Pinpoint the cell where the given text exists, returning its [X, Y] midpoint coordinate. 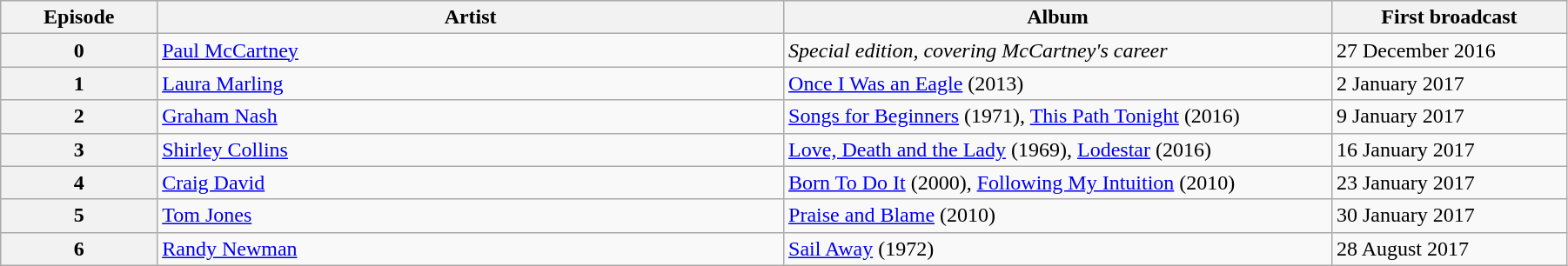
First broadcast [1449, 17]
Born To Do It (2000), Following My Intuition (2010) [1058, 183]
5 [79, 216]
6 [79, 249]
Randy Newman [471, 249]
16 January 2017 [1449, 150]
Paul McCartney [471, 50]
Sail Away (1972) [1058, 249]
23 January 2017 [1449, 183]
9 January 2017 [1449, 116]
Album [1058, 17]
2 [79, 116]
4 [79, 183]
27 December 2016 [1449, 50]
3 [79, 150]
2 January 2017 [1449, 83]
Artist [471, 17]
Once I Was an Eagle (2013) [1058, 83]
0 [79, 50]
1 [79, 83]
Love, Death and the Lady (1969), Lodestar (2016) [1058, 150]
Episode [79, 17]
Laura Marling [471, 83]
Praise and Blame (2010) [1058, 216]
30 January 2017 [1449, 216]
28 August 2017 [1449, 249]
Songs for Beginners (1971), This Path Tonight (2016) [1058, 116]
Craig David [471, 183]
Shirley Collins [471, 150]
Tom Jones [471, 216]
Graham Nash [471, 116]
Special edition, covering McCartney's career [1058, 50]
